Determine the (X, Y) coordinate at the center of the cell enclosing the given text.  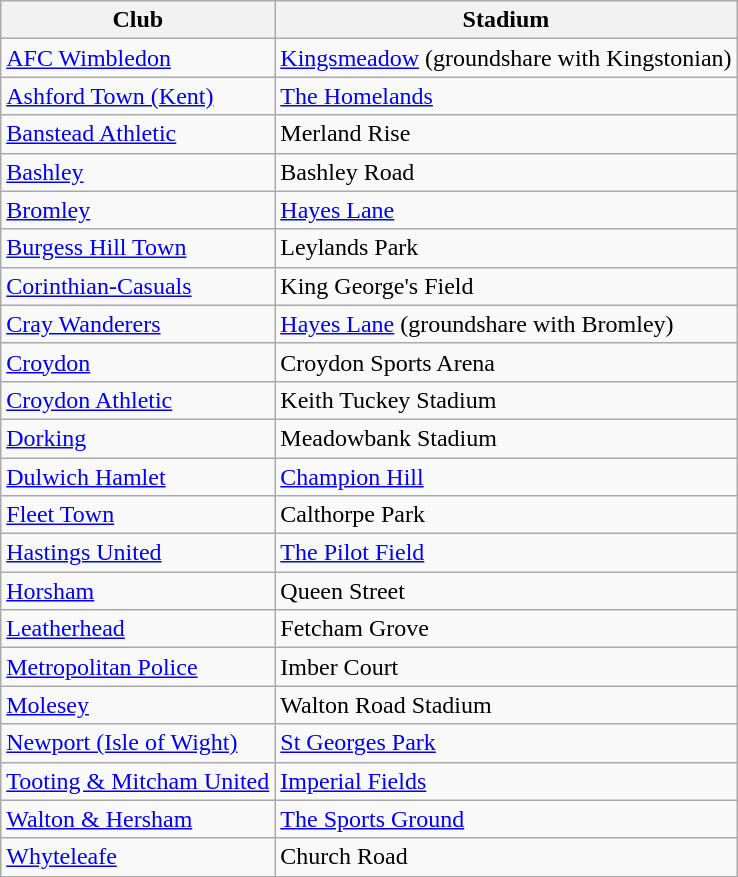
Ashford Town (Kent) (138, 96)
Dorking (138, 438)
Corinthian-Casuals (138, 286)
Hayes Lane (506, 210)
Molesey (138, 705)
St Georges Park (506, 743)
Club (138, 20)
AFC Wimbledon (138, 58)
Keith Tuckey Stadium (506, 400)
Imperial Fields (506, 781)
Horsham (138, 591)
Stadium (506, 20)
Croydon (138, 362)
Bromley (138, 210)
Hayes Lane (groundshare with Bromley) (506, 324)
Merland Rise (506, 134)
Metropolitan Police (138, 667)
Imber Court (506, 667)
Burgess Hill Town (138, 248)
Walton & Hersham (138, 819)
Banstead Athletic (138, 134)
Leylands Park (506, 248)
Dulwich Hamlet (138, 477)
The Pilot Field (506, 553)
Queen Street (506, 591)
Whyteleafe (138, 857)
Calthorpe Park (506, 515)
Walton Road Stadium (506, 705)
Cray Wanderers (138, 324)
King George's Field (506, 286)
Fleet Town (138, 515)
The Homelands (506, 96)
Champion Hill (506, 477)
Bashley Road (506, 172)
Newport (Isle of Wight) (138, 743)
Tooting & Mitcham United (138, 781)
Leatherhead (138, 629)
Bashley (138, 172)
Croydon Athletic (138, 400)
Fetcham Grove (506, 629)
Croydon Sports Arena (506, 362)
Meadowbank Stadium (506, 438)
Hastings United (138, 553)
The Sports Ground (506, 819)
Church Road (506, 857)
Kingsmeadow (groundshare with Kingstonian) (506, 58)
